From the cell containing the given text, extract its center point as (x, y) coordinate. 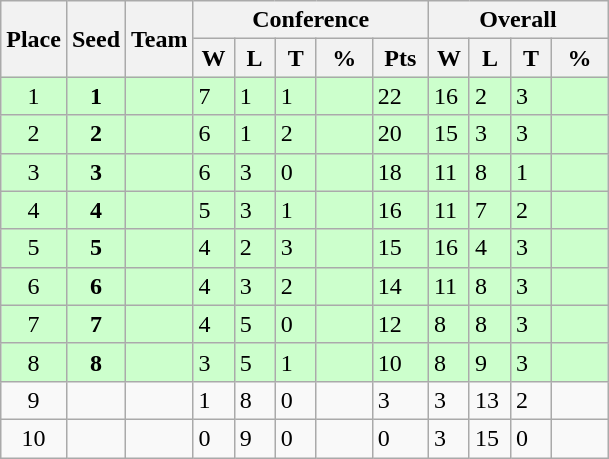
22 (400, 96)
12 (400, 324)
Team (160, 39)
18 (400, 172)
Pts (400, 58)
Place (34, 39)
Conference (310, 20)
Overall (518, 20)
Seed (96, 39)
13 (490, 400)
14 (400, 286)
20 (400, 134)
